Output the [X, Y] coordinate of the center of the cell containing the given text.  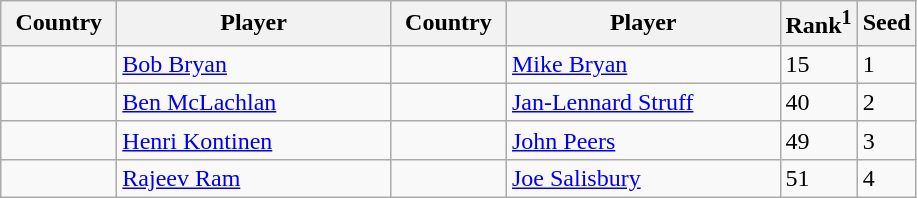
2 [886, 102]
Rank1 [818, 24]
Rajeev Ram [254, 178]
51 [818, 178]
49 [818, 140]
Mike Bryan [643, 64]
4 [886, 178]
John Peers [643, 140]
15 [818, 64]
Bob Bryan [254, 64]
40 [818, 102]
3 [886, 140]
1 [886, 64]
Joe Salisbury [643, 178]
Henri Kontinen [254, 140]
Ben McLachlan [254, 102]
Seed [886, 24]
Jan-Lennard Struff [643, 102]
